Search for the cell housing the specified text and yield its (x, y) center coordinate. 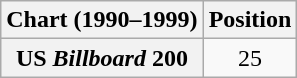
Position (250, 20)
25 (250, 58)
US Billboard 200 (102, 58)
Chart (1990–1999) (102, 20)
